Find where the given text appears and provide that cell's center as (X, Y) coordinate. 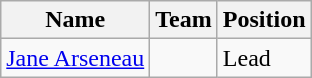
Position (264, 20)
Name (76, 20)
Jane Arseneau (76, 58)
Lead (264, 58)
Team (184, 20)
